Determine the [x, y] coordinate at the center of the cell enclosing the given text.  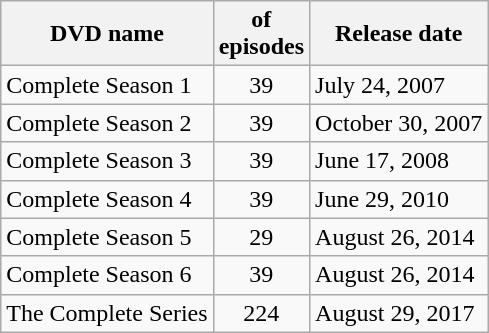
Complete Season 2 [107, 123]
The Complete Series [107, 313]
Complete Season 6 [107, 275]
Complete Season 3 [107, 161]
June 29, 2010 [399, 199]
Release date [399, 34]
DVD name [107, 34]
June 17, 2008 [399, 161]
Complete Season 1 [107, 85]
Complete Season 5 [107, 237]
Complete Season 4 [107, 199]
224 [261, 313]
October 30, 2007 [399, 123]
29 [261, 237]
August 29, 2017 [399, 313]
ofepisodes [261, 34]
July 24, 2007 [399, 85]
